From the cell containing the given text, extract its center point as [x, y] coordinate. 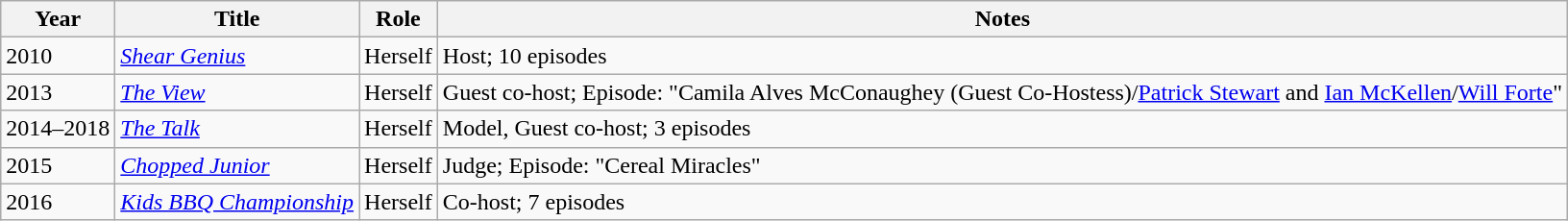
2014–2018 [58, 129]
Host; 10 episodes [1002, 56]
Title [237, 19]
2010 [58, 56]
Kids BBQ Championship [237, 202]
2013 [58, 92]
Year [58, 19]
Notes [1002, 19]
Guest co-host; Episode: "Camila Alves McConaughey (Guest Co-Hostess)/Patrick Stewart and Ian McKellen/Will Forte" [1002, 92]
The Talk [237, 129]
Shear Genius [237, 56]
Co-host; 7 episodes [1002, 202]
2016 [58, 202]
The View [237, 92]
Model, Guest co-host; 3 episodes [1002, 129]
Chopped Junior [237, 165]
2015 [58, 165]
Judge; Episode: "Cereal Miracles" [1002, 165]
Role [399, 19]
